For the text-containing cell, return its midpoint in (X, Y) coordinate format. 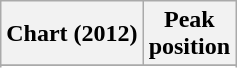
Peakposition (189, 34)
Chart (2012) (72, 34)
